Pinpoint the cell where the given text exists, returning its (X, Y) midpoint coordinate. 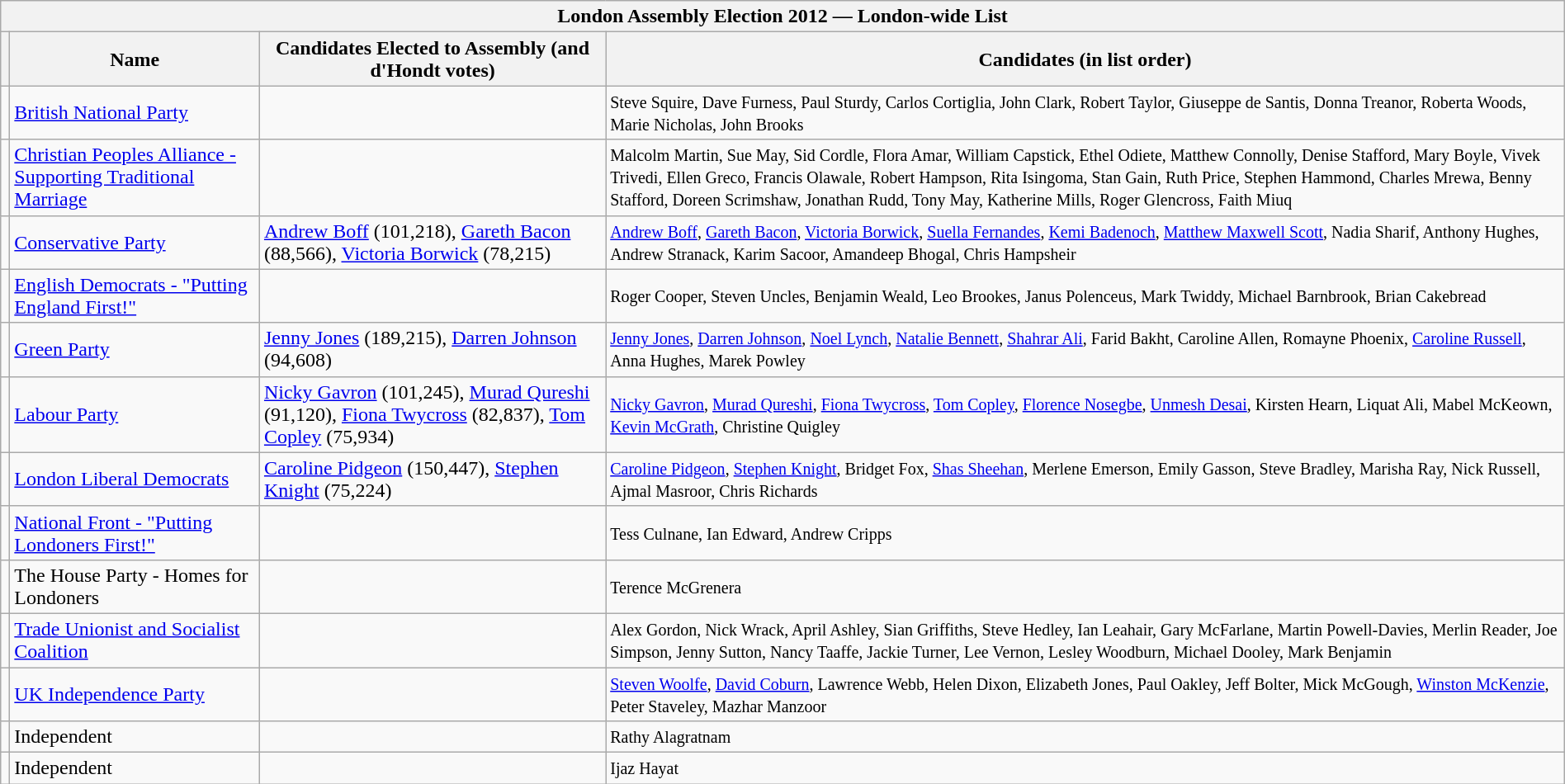
Candidates Elected to Assembly (and d'Hondt votes) (433, 59)
National Front - "Putting Londoners First!" (135, 533)
London Assembly Election 2012 — London-wide List (782, 17)
British National Party (135, 112)
Ijaz Hayat (1085, 768)
Green Party (135, 350)
Trade Unionist and Socialist Coalition (135, 640)
Name (135, 59)
Caroline Pidgeon (150,447), Stephen Knight (75,224) (433, 479)
Rathy Alagratnam (1085, 737)
The House Party - Homes for Londoners (135, 586)
Terence McGrenera (1085, 586)
Tess Culnane, Ian Edward, Andrew Cripps (1085, 533)
Jenny Jones (189,215), Darren Johnson (94,608) (433, 350)
Nicky Gavron (101,245), Murad Qureshi (91,120), Fiona Twycross (82,837), Tom Copley (75,934) (433, 414)
Labour Party (135, 414)
Candidates (in list order) (1085, 59)
English Democrats - "Putting England First!" (135, 295)
Andrew Boff (101,218), Gareth Bacon (88,566), Victoria Borwick (78,215) (433, 243)
Conservative Party (135, 243)
UK Independence Party (135, 693)
London Liberal Democrats (135, 479)
Christian Peoples Alliance - Supporting Traditional Marriage (135, 177)
Roger Cooper, Steven Uncles, Benjamin Weald, Leo Brookes, Janus Polenceus, Mark Twiddy, Michael Barnbrook, Brian Cakebread (1085, 295)
